Determine the (X, Y) coordinate at the center of the cell enclosing the given text.  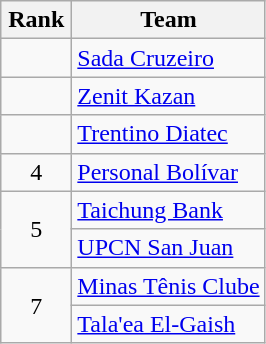
Tala'ea El-Gaish (168, 324)
Minas Tênis Clube (168, 286)
Team (168, 20)
Zenit Kazan (168, 96)
7 (36, 305)
Personal Bolívar (168, 172)
5 (36, 229)
UPCN San Juan (168, 248)
Taichung Bank (168, 210)
Trentino Diatec (168, 134)
Sada Cruzeiro (168, 58)
Rank (36, 20)
4 (36, 172)
